Pinpoint the cell where the given text exists, returning its (X, Y) midpoint coordinate. 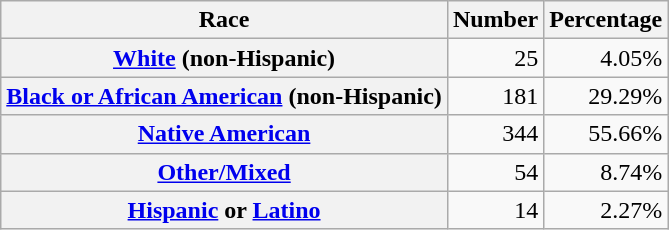
Number (495, 20)
8.74% (606, 172)
White (non-Hispanic) (224, 58)
Other/Mixed (224, 172)
55.66% (606, 134)
Hispanic or Latino (224, 210)
2.27% (606, 210)
Race (224, 20)
344 (495, 134)
25 (495, 58)
54 (495, 172)
181 (495, 96)
29.29% (606, 96)
14 (495, 210)
4.05% (606, 58)
Black or African American (non-Hispanic) (224, 96)
Percentage (606, 20)
Native American (224, 134)
